For the text-containing cell, return its midpoint in [X, Y] coordinate format. 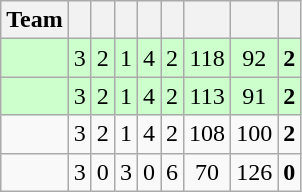
Team [35, 20]
118 [208, 58]
100 [254, 134]
92 [254, 58]
113 [208, 96]
126 [254, 172]
91 [254, 96]
6 [172, 172]
70 [208, 172]
108 [208, 134]
